Scan for the cell matching the given text and deliver its (x, y) coordinate at center. 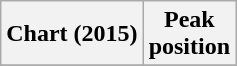
Chart (2015) (72, 34)
Peakposition (189, 34)
